Detect which cell encompasses the target text, then output its [X, Y] center coordinate. 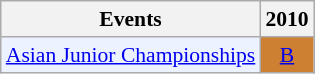
B [286, 55]
2010 [286, 19]
Events [131, 19]
Asian Junior Championships [131, 55]
